Output the (X, Y) coordinate of the center of the cell containing the given text.  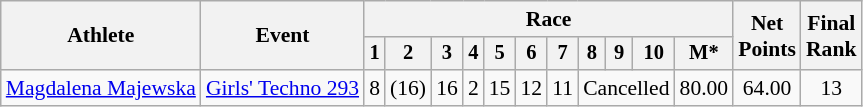
(16) (408, 88)
7 (562, 54)
11 (562, 88)
Athlete (101, 36)
Girls' Techno 293 (282, 88)
12 (531, 88)
NetPoints (767, 36)
10 (654, 54)
Race (548, 19)
1 (374, 54)
Event (282, 36)
3 (447, 54)
Cancelled (626, 88)
80.00 (704, 88)
Magdalena Majewska (101, 88)
9 (620, 54)
13 (832, 88)
Final Rank (832, 36)
4 (474, 54)
5 (500, 54)
M* (704, 54)
6 (531, 54)
16 (447, 88)
15 (500, 88)
64.00 (767, 88)
